For the text-containing cell, return its midpoint in [X, Y] coordinate format. 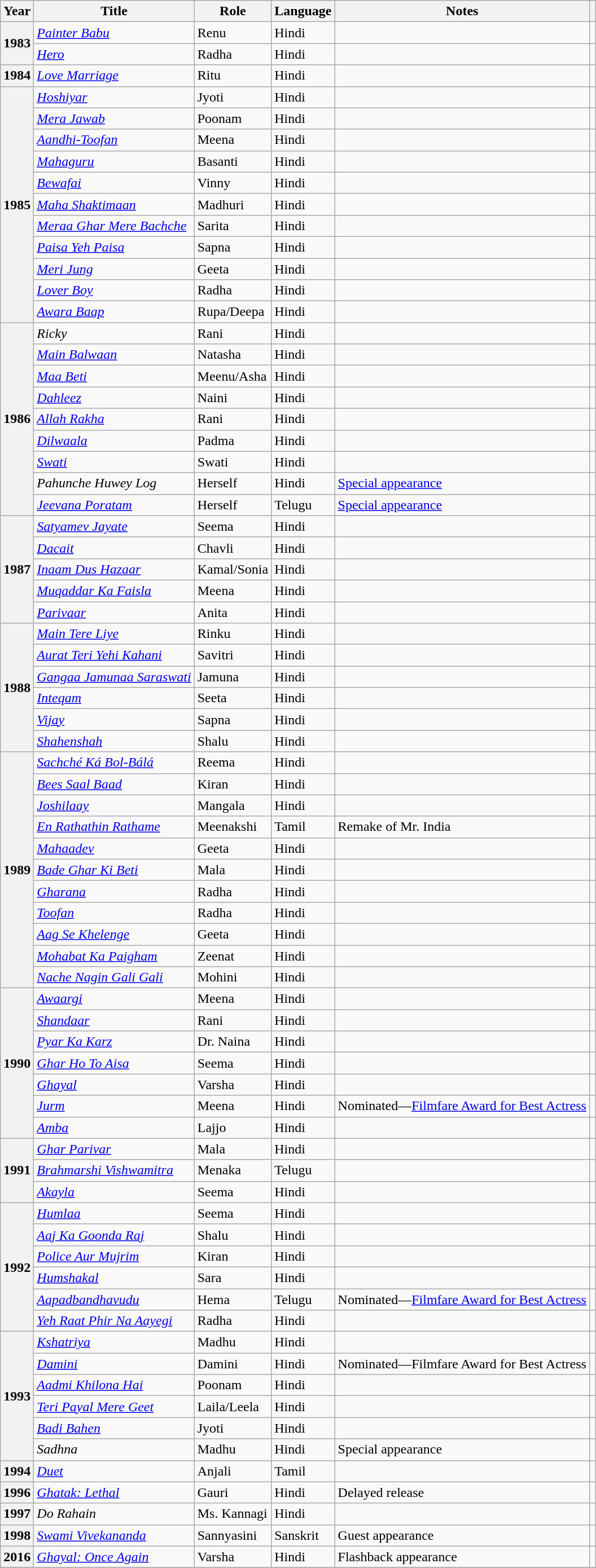
En Rathathin Rathame [114, 827]
Joshilaay [114, 805]
Seeta [233, 698]
Mangala [233, 805]
Year [17, 11]
Reema [233, 763]
Mera Jawab [114, 118]
1996 [17, 1492]
Amba [114, 1127]
Meenakshi [233, 827]
Jamuna [233, 677]
Aaj Ka Goonda Raj [114, 1235]
Ms. Kannagi [233, 1514]
Sachché Ká Bol-Bálá [114, 763]
Gauri [233, 1492]
Bade Ghar Ki Beti [114, 870]
Paisa Yeh Paisa [114, 247]
1990 [17, 1063]
1989 [17, 870]
Anita [233, 612]
Rupa/Deepa [233, 312]
Basanti [233, 161]
Badi Bahen [114, 1428]
1984 [17, 76]
Bewafai [114, 183]
2016 [17, 1557]
Sarita [233, 226]
Muqaddar Ka Faisla [114, 591]
Vijay [114, 720]
Nache Nagin Gali Gali [114, 977]
Savitri [233, 655]
Dacait [114, 548]
Main Tere Liye [114, 634]
Awaargi [114, 999]
Aag Se Khelenge [114, 934]
Ghar Parivar [114, 1149]
Guest appearance [462, 1535]
Kamal/Sonia [233, 569]
Yeh Raat Phir Na Aayegi [114, 1321]
Natasha [233, 355]
Naini [233, 398]
Sanskrit [303, 1535]
Menaka [233, 1170]
Teri Payal Mere Geet [114, 1407]
Dahleez [114, 398]
Brahmarshi Vishwamitra [114, 1170]
Mahaadev [114, 848]
Rinku [233, 634]
Satyamev Jayate [114, 526]
Akayla [114, 1192]
Gangaa Jamunaa Saraswati [114, 677]
Aadmi Khilona Hai [114, 1385]
1986 [17, 420]
Delayed release [462, 1492]
Jeevana Poratam [114, 505]
Meraa Ghar Mere Bachche [114, 226]
1992 [17, 1267]
Madhuri [233, 204]
Mahaguru [114, 161]
Swami Vivekananda [114, 1535]
Chavli [233, 548]
Ghatak: Lethal [114, 1492]
Dilwaala [114, 441]
Sannyasini [233, 1535]
Vinny [233, 183]
Maa Beti [114, 376]
Awara Baap [114, 312]
Ghayal [114, 1085]
Mohini [233, 977]
Allah Rakha [114, 419]
1994 [17, 1471]
Title [114, 11]
Lover Boy [114, 290]
Main Balwaan [114, 355]
Sadhna [114, 1450]
Ghayal: Once Again [114, 1557]
1997 [17, 1514]
Zeenat [233, 956]
Ghar Ho To Aisa [114, 1063]
Shandaar [114, 1020]
Inteqam [114, 698]
Pahunche Huwey Log [114, 483]
Shahenshah [114, 741]
Aandhi-Toofan [114, 140]
Padma [233, 441]
Duet [114, 1471]
Language [303, 11]
Notes [462, 11]
Lajjo [233, 1127]
Love Marriage [114, 76]
Pyar Ka Karz [114, 1042]
Aurat Teri Yehi Kahani [114, 655]
Ricky [114, 333]
Do Rahain [114, 1514]
Mohabat Ka Paigham [114, 956]
Remake of Mr. India [462, 827]
Hema [233, 1299]
Aapadbandhavudu [114, 1299]
Flashback appearance [462, 1557]
Jurm [114, 1106]
Maha Shaktimaan [114, 204]
1985 [17, 204]
Humshakal [114, 1278]
Painter Babu [114, 33]
1998 [17, 1535]
Sara [233, 1278]
Kshatriya [114, 1342]
Hero [114, 54]
Meri Jung [114, 269]
Renu [233, 33]
Inaam Dus Hazaar [114, 569]
Dr. Naina [233, 1042]
Ritu [233, 76]
Parivaar [114, 612]
Hoshiyar [114, 97]
1991 [17, 1170]
Role [233, 11]
Police Aur Mujrim [114, 1256]
1983 [17, 43]
Bees Saal Baad [114, 784]
1993 [17, 1396]
1988 [17, 688]
Meenu/Asha [233, 376]
1987 [17, 569]
Humlaa [114, 1213]
Anjali [233, 1471]
Toofan [114, 913]
Gharana [114, 891]
Laila/Leela [233, 1407]
